Locate the cell with the specified text and output its (x, y) center coordinate. 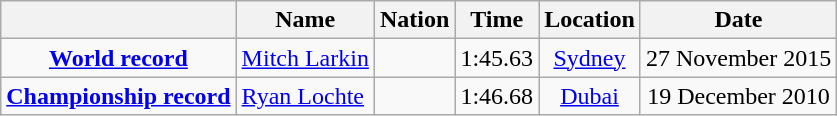
Championship record (118, 96)
Ryan Lochte (305, 96)
Mitch Larkin (305, 58)
19 December 2010 (738, 96)
1:45.63 (497, 58)
World record (118, 58)
1:46.68 (497, 96)
Name (305, 20)
Dubai (590, 96)
27 November 2015 (738, 58)
Nation (414, 20)
Location (590, 20)
Time (497, 20)
Sydney (590, 58)
Date (738, 20)
